For the text-containing cell, return its midpoint in (X, Y) coordinate format. 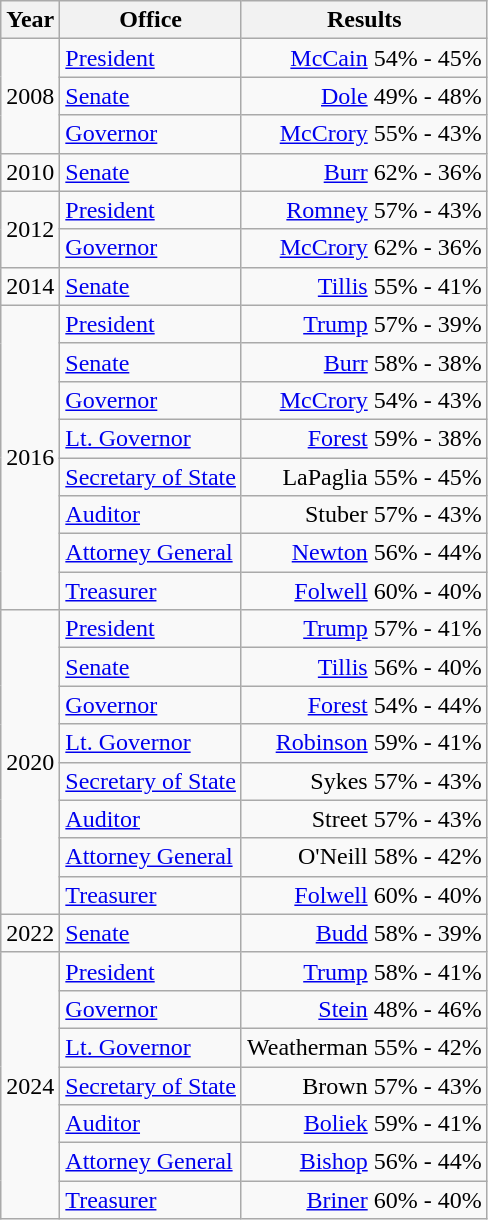
2024 (30, 1085)
McCrory 55% - 43% (364, 134)
2010 (30, 172)
Romney 57% - 43% (364, 210)
2020 (30, 762)
Briner 60% - 40% (364, 1200)
Trump 57% - 39% (364, 324)
2022 (30, 933)
Boliek 59% - 41% (364, 1124)
2016 (30, 457)
Weatherman 55% - 42% (364, 1047)
Stein 48% - 46% (364, 1009)
McCain 54% - 45% (364, 58)
Budd 58% - 39% (364, 933)
Street 57% - 43% (364, 819)
LaPaglia 55% - 45% (364, 477)
2014 (30, 286)
Burr 58% - 38% (364, 362)
Tillis 56% - 40% (364, 667)
O'Neill 58% - 42% (364, 857)
2012 (30, 229)
McCrory 54% - 43% (364, 400)
Results (364, 20)
Year (30, 20)
Tillis 55% - 41% (364, 286)
Bishop 56% - 44% (364, 1162)
Forest 54% - 44% (364, 705)
Trump 57% - 41% (364, 629)
Robinson 59% - 41% (364, 743)
Forest 59% - 38% (364, 438)
McCrory 62% - 36% (364, 248)
Stuber 57% - 43% (364, 515)
Brown 57% - 43% (364, 1085)
Burr 62% - 36% (364, 172)
Sykes 57% - 43% (364, 781)
Office (151, 20)
Dole 49% - 48% (364, 96)
Newton 56% - 44% (364, 553)
2008 (30, 96)
Trump 58% - 41% (364, 971)
